Locate the cell with the specified text and output its [X, Y] center coordinate. 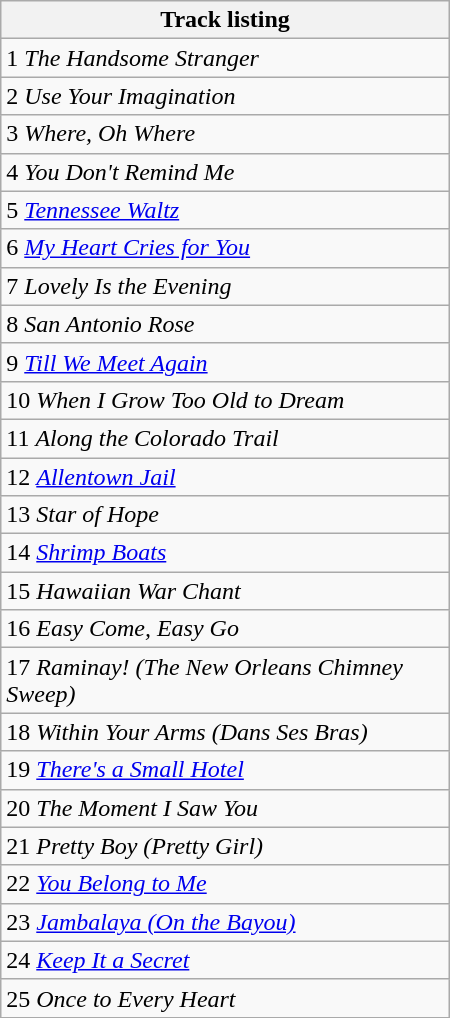
4 You Don't Remind Me [225, 172]
18 Within Your Arms (Dans Ses Bras) [225, 732]
3 Where, Oh Where [225, 134]
8 San Antonio Rose [225, 324]
17 Raminay! (The New Orleans Chimney Sweep) [225, 680]
23 Jambalaya (On the Bayou) [225, 922]
24 Keep It a Secret [225, 960]
9 Till We Meet Again [225, 362]
21 Pretty Boy (Pretty Girl) [225, 846]
16 Easy Come, Easy Go [225, 629]
14 Shrimp Boats [225, 553]
10 When I Grow Too Old to Dream [225, 400]
6 My Heart Cries for You [225, 248]
25 Once to Every Heart [225, 998]
19 There's a Small Hotel [225, 770]
20 The Moment I Saw You [225, 808]
1 The Handsome Stranger [225, 58]
Track listing [225, 20]
22 You Belong to Me [225, 884]
7 Lovely Is the Evening [225, 286]
2 Use Your Imagination [225, 96]
15 Hawaiian War Chant [225, 591]
11 Along the Colorado Trail [225, 438]
5 Tennessee Waltz [225, 210]
13 Star of Hope [225, 515]
12 Allentown Jail [225, 477]
